For the text-containing cell, return its midpoint in (X, Y) coordinate format. 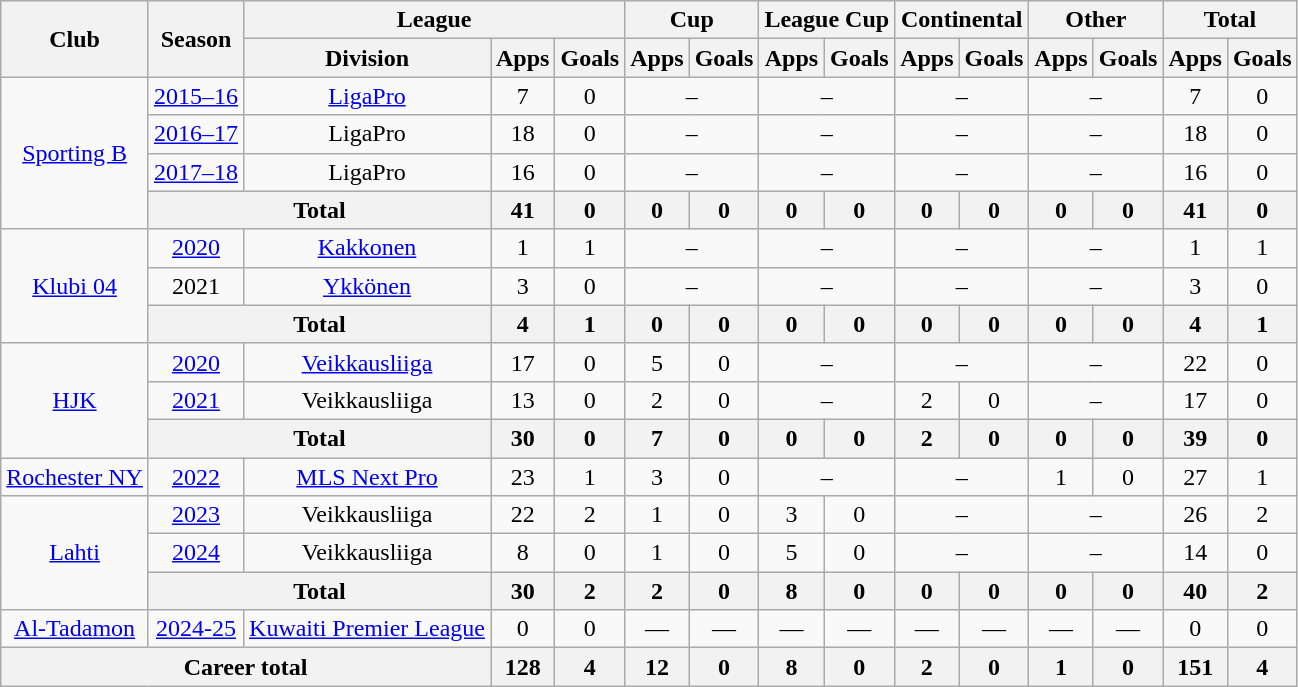
2024-25 (196, 629)
Ykkönen (368, 286)
23 (522, 477)
Sporting B (75, 153)
27 (1195, 477)
12 (657, 667)
2015–16 (196, 96)
Al-Tadamon (75, 629)
League (434, 20)
Kakkonen (368, 248)
26 (1195, 515)
Lahti (75, 553)
Continental (962, 20)
Rochester NY (75, 477)
2017–18 (196, 172)
Kuwaiti Premier League (368, 629)
14 (1195, 553)
Club (75, 39)
League Cup (827, 20)
2023 (196, 515)
Klubi 04 (75, 286)
151 (1195, 667)
Season (196, 39)
13 (522, 400)
Division (368, 58)
40 (1195, 591)
128 (522, 667)
2022 (196, 477)
2016–17 (196, 134)
2024 (196, 553)
MLS Next Pro (368, 477)
HJK (75, 400)
Cup (692, 20)
Other (1096, 20)
Career total (246, 667)
39 (1195, 438)
